Extract the (X, Y) coordinate from the center of the cell holding the provided text.  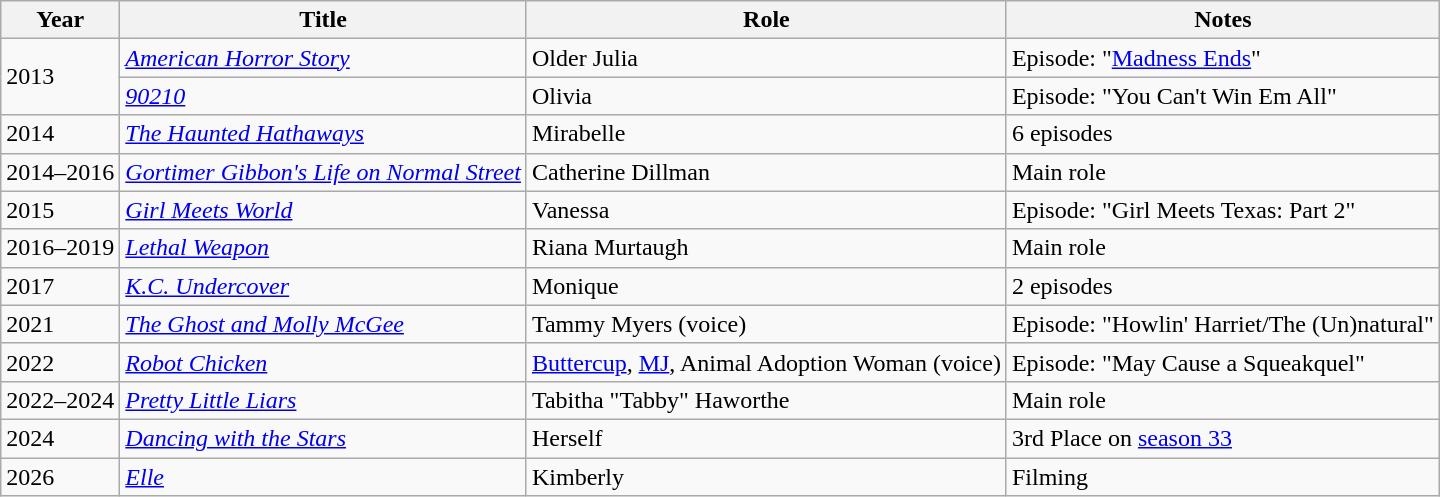
Pretty Little Liars (324, 400)
Elle (324, 477)
Episode: "You Can't Win Em All" (1222, 96)
K.C. Undercover (324, 286)
Filming (1222, 477)
2013 (60, 77)
Riana Murtaugh (766, 248)
2 episodes (1222, 286)
Girl Meets World (324, 210)
2024 (60, 438)
The Haunted Hathaways (324, 134)
2022 (60, 362)
Episode: "Howlin' Harriet/The (Un)natural" (1222, 324)
Catherine Dillman (766, 172)
2026 (60, 477)
Robot Chicken (324, 362)
2021 (60, 324)
Buttercup, MJ, Animal Adoption Woman (voice) (766, 362)
Year (60, 20)
Gortimer Gibbon's Life on Normal Street (324, 172)
Tammy Myers (voice) (766, 324)
Notes (1222, 20)
2017 (60, 286)
Episode: "Madness Ends" (1222, 58)
2014 (60, 134)
Vanessa (766, 210)
Herself (766, 438)
Dancing with the Stars (324, 438)
6 episodes (1222, 134)
Tabitha "Tabby" Haworthe (766, 400)
Olivia (766, 96)
90210 (324, 96)
Older Julia (766, 58)
American Horror Story (324, 58)
Episode: "Girl Meets Texas: Part 2" (1222, 210)
2014–2016 (60, 172)
Mirabelle (766, 134)
3rd Place on season 33 (1222, 438)
2016–2019 (60, 248)
2022–2024 (60, 400)
Monique (766, 286)
The Ghost and Molly McGee (324, 324)
Title (324, 20)
Episode: "May Cause a Squeakquel" (1222, 362)
Kimberly (766, 477)
Lethal Weapon (324, 248)
2015 (60, 210)
Role (766, 20)
